Output the (x, y) coordinate of the center of the cell containing the given text.  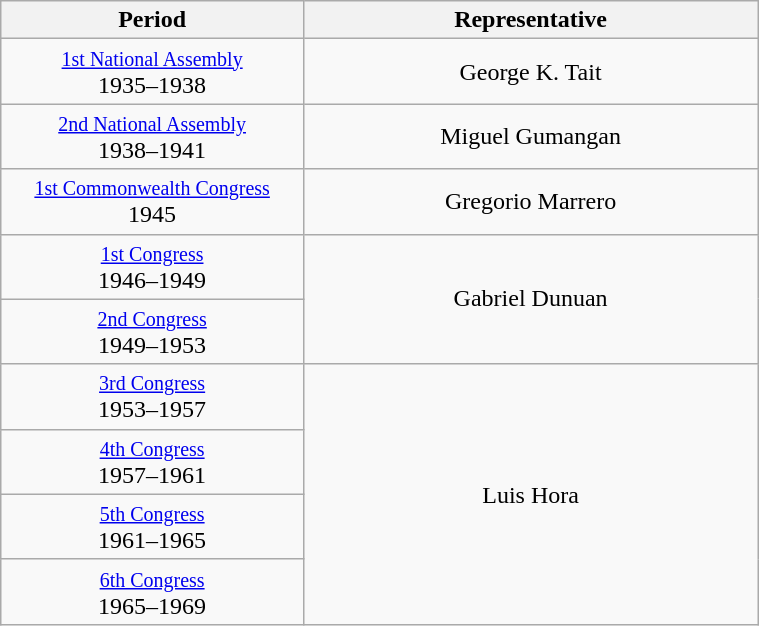
1st Commonwealth Congress1945 (152, 202)
Miguel Gumangan (530, 136)
George K. Tait (530, 72)
Period (152, 20)
3rd Congress1953–1957 (152, 396)
Gregorio Marrero (530, 202)
2nd Congress1949–1953 (152, 332)
Luis Hora (530, 494)
2nd National Assembly1938–1941 (152, 136)
1st National Assembly1935–1938 (152, 72)
5th Congress1961–1965 (152, 526)
Gabriel Dunuan (530, 299)
Representative (530, 20)
4th Congress1957–1961 (152, 462)
1st Congress1946–1949 (152, 266)
6th Congress1965–1969 (152, 592)
